Capture the cell that displays the provided text and extract its [X, Y] central coordinate. 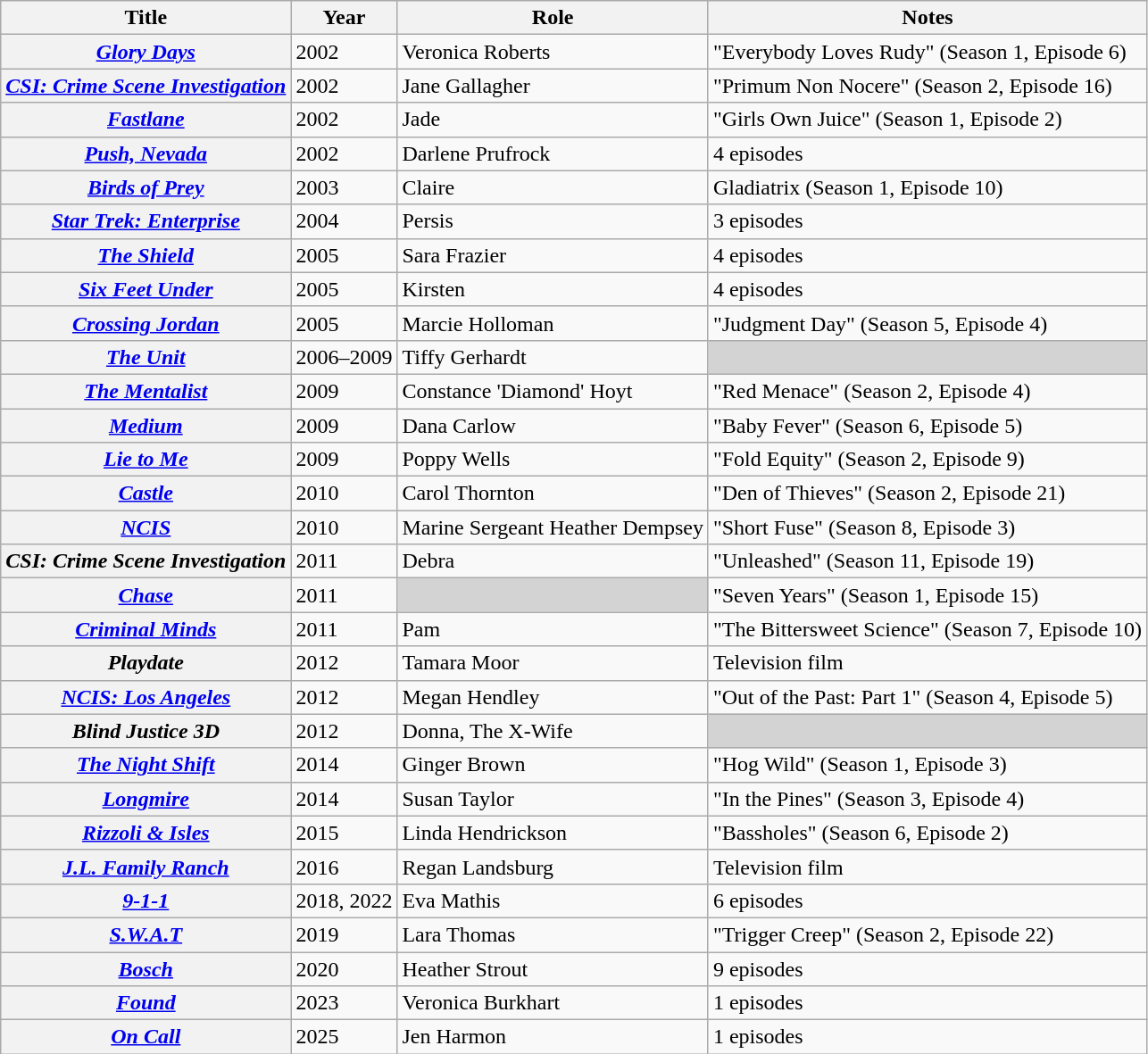
Crossing Jordan [146, 323]
Role [553, 18]
Jane Gallagher [553, 86]
"Judgment Day" (Season 5, Episode 4) [927, 323]
Donna, The X-Wife [553, 731]
"Short Fuse" (Season 8, Episode 3) [927, 527]
Carol Thornton [553, 494]
Constance 'Diamond' Hoyt [553, 391]
Veronica Burkhart [553, 1003]
Found [146, 1003]
Push, Nevada [146, 154]
Susan Taylor [553, 799]
Claire [553, 187]
Title [146, 18]
2019 [345, 934]
Criminal Minds [146, 629]
"Fold Equity" (Season 2, Episode 9) [927, 460]
9-1-1 [146, 900]
Pam [553, 629]
"Baby Fever" (Season 6, Episode 5) [927, 426]
Jade [553, 120]
Persis [553, 221]
"Hog Wild" (Season 1, Episode 3) [927, 765]
9 episodes [927, 968]
"Seven Years" (Season 1, Episode 15) [927, 595]
Birds of Prey [146, 187]
NCIS: Los Angeles [146, 697]
Tamara Moor [553, 663]
Gladiatrix (Season 1, Episode 10) [927, 187]
The Shield [146, 255]
Eva Mathis [553, 900]
"Red Menace" (Season 2, Episode 4) [927, 391]
Megan Hendley [553, 697]
2006–2009 [345, 357]
Sara Frazier [553, 255]
Medium [146, 426]
"Girls Own Juice" (Season 1, Episode 2) [927, 120]
Notes [927, 18]
"Bassholes" (Season 6, Episode 2) [927, 833]
The Unit [146, 357]
Linda Hendrickson [553, 833]
"Unleashed" (Season 11, Episode 19) [927, 561]
Marcie Holloman [553, 323]
2018, 2022 [345, 900]
"Out of the Past: Part 1" (Season 4, Episode 5) [927, 697]
"The Bittersweet Science" (Season 7, Episode 10) [927, 629]
Darlene Prufrock [553, 154]
Six Feet Under [146, 289]
On Call [146, 1037]
"Everybody Loves Rudy" (Season 1, Episode 6) [927, 52]
Regan Landsburg [553, 867]
2015 [345, 833]
2004 [345, 221]
The Mentalist [146, 391]
2025 [345, 1037]
NCIS [146, 527]
Lie to Me [146, 460]
S.W.A.T [146, 934]
"Den of Thieves" (Season 2, Episode 21) [927, 494]
2003 [345, 187]
Year [345, 18]
Marine Sergeant Heather Dempsey [553, 527]
Dana Carlow [553, 426]
Fastlane [146, 120]
Ginger Brown [553, 765]
Veronica Roberts [553, 52]
Rizzoli & Isles [146, 833]
3 episodes [927, 221]
Heather Strout [553, 968]
2020 [345, 968]
"In the Pines" (Season 3, Episode 4) [927, 799]
J.L. Family Ranch [146, 867]
Star Trek: Enterprise [146, 221]
Castle [146, 494]
2016 [345, 867]
"Trigger Creep" (Season 2, Episode 22) [927, 934]
Kirsten [553, 289]
Longmire [146, 799]
Lara Thomas [553, 934]
The Night Shift [146, 765]
Playdate [146, 663]
Blind Justice 3D [146, 731]
Glory Days [146, 52]
"Primum Non Nocere" (Season 2, Episode 16) [927, 86]
2023 [345, 1003]
Tiffy Gerhardt [553, 357]
Poppy Wells [553, 460]
Debra [553, 561]
Jen Harmon [553, 1037]
Chase [146, 595]
Bosch [146, 968]
6 episodes [927, 900]
